Extract the [X, Y] coordinate from the center of the cell holding the provided text.  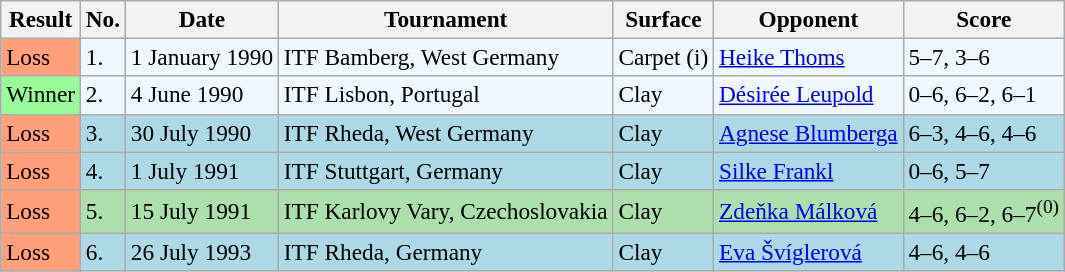
ITF Karlovy Vary, Czechoslovakia [446, 211]
Surface [664, 19]
Score [984, 19]
4–6, 4–6 [984, 252]
ITF Bamberg, West Germany [446, 57]
6. [102, 252]
30 July 1990 [202, 133]
5. [102, 211]
Tournament [446, 19]
Result [41, 19]
6–3, 4–6, 4–6 [984, 133]
1 January 1990 [202, 57]
Zdeňka Málková [808, 211]
15 July 1991 [202, 211]
5–7, 3–6 [984, 57]
3. [102, 133]
4 June 1990 [202, 95]
No. [102, 19]
Eva Švíglerová [808, 252]
Winner [41, 95]
Désirée Leupold [808, 95]
Opponent [808, 19]
Date [202, 19]
2. [102, 95]
ITF Lisbon, Portugal [446, 95]
Carpet (i) [664, 57]
4–6, 6–2, 6–7(0) [984, 211]
ITF Rheda, Germany [446, 252]
ITF Rheda, West Germany [446, 133]
Agnese Blumberga [808, 133]
1 July 1991 [202, 170]
4. [102, 170]
1. [102, 57]
0–6, 5–7 [984, 170]
Heike Thoms [808, 57]
Silke Frankl [808, 170]
26 July 1993 [202, 252]
0–6, 6–2, 6–1 [984, 95]
ITF Stuttgart, Germany [446, 170]
